From the cell containing the given text, extract its center point as [X, Y] coordinate. 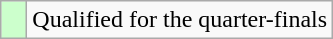
Qualified for the quarter-finals [180, 20]
